Pinpoint the cell where the given text exists, returning its (x, y) midpoint coordinate. 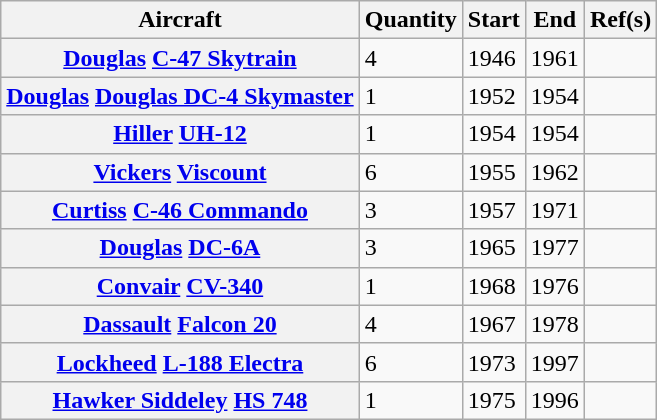
1997 (554, 362)
1975 (494, 400)
1978 (554, 324)
1971 (554, 210)
Dassault Falcon 20 (180, 324)
1962 (554, 172)
Quantity (410, 20)
1967 (494, 324)
1973 (494, 362)
1976 (554, 286)
Lockheed L-188 Electra (180, 362)
1952 (494, 96)
Hiller UH-12 (180, 134)
Start (494, 20)
1996 (554, 400)
Curtiss C-46 Commando (180, 210)
1961 (554, 58)
Douglas C-47 Skytrain (180, 58)
Aircraft (180, 20)
1957 (494, 210)
Douglas Douglas DC-4 Skymaster (180, 96)
Douglas DC-6A (180, 248)
Vickers Viscount (180, 172)
Ref(s) (620, 20)
1965 (494, 248)
1955 (494, 172)
End (554, 20)
Convair CV-340 (180, 286)
1977 (554, 248)
Hawker Siddeley HS 748 (180, 400)
1968 (494, 286)
1946 (494, 58)
